Output the [x, y] coordinate of the center of the cell containing the given text.  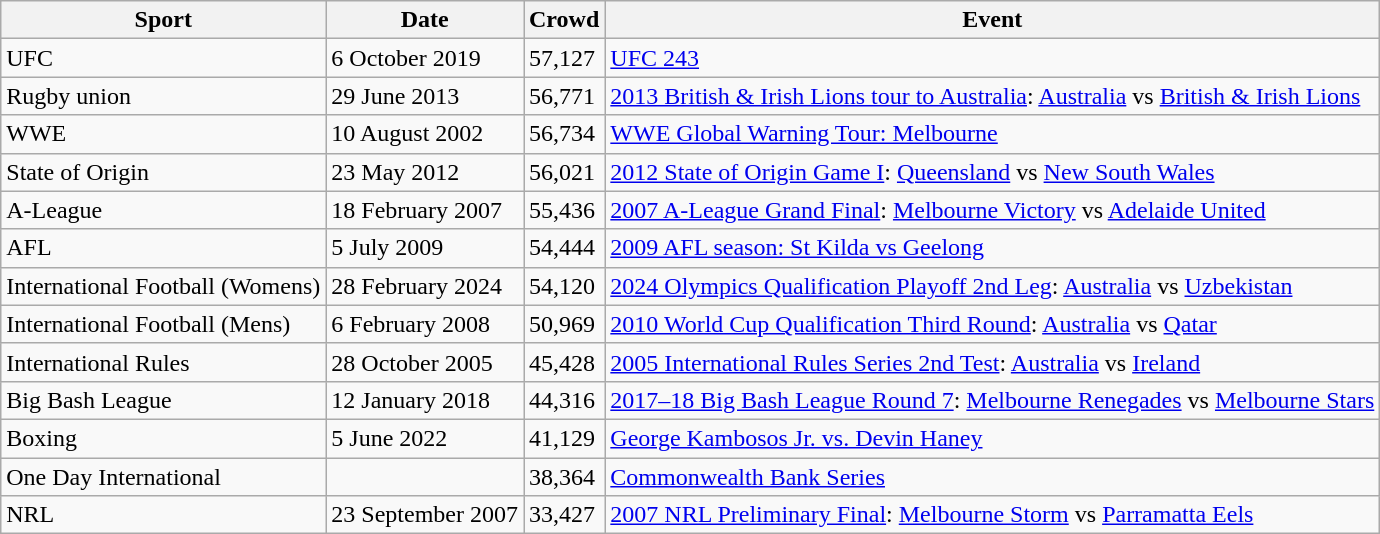
Crowd [564, 20]
38,364 [564, 477]
41,129 [564, 438]
UFC [164, 58]
2007 NRL Preliminary Final: Melbourne Storm vs Parramatta Eels [992, 515]
Commonwealth Bank Series [992, 477]
6 October 2019 [425, 58]
International Football (Womens) [164, 286]
6 February 2008 [425, 324]
28 October 2005 [425, 362]
55,436 [564, 210]
2007 A-League Grand Final: Melbourne Victory vs Adelaide United [992, 210]
28 February 2024 [425, 286]
2017–18 Big Bash League Round 7: Melbourne Renegades vs Melbourne Stars [992, 400]
33,427 [564, 515]
A-League [164, 210]
10 August 2002 [425, 134]
23 September 2007 [425, 515]
Big Bash League [164, 400]
12 January 2018 [425, 400]
44,316 [564, 400]
2013 British & Irish Lions tour to Australia: Australia vs British & Irish Lions [992, 96]
2005 International Rules Series 2nd Test: Australia vs Ireland [992, 362]
Boxing [164, 438]
State of Origin [164, 172]
50,969 [564, 324]
2024 Olympics Qualification Playoff 2nd Leg: Australia vs Uzbekistan [992, 286]
One Day International [164, 477]
18 February 2007 [425, 210]
International Rules [164, 362]
5 July 2009 [425, 248]
Sport [164, 20]
2012 State of Origin Game I: Queensland vs New South Wales [992, 172]
NRL [164, 515]
George Kambosos Jr. vs. Devin Haney [992, 438]
Rugby union [164, 96]
56,771 [564, 96]
56,021 [564, 172]
57,127 [564, 58]
56,734 [564, 134]
29 June 2013 [425, 96]
54,444 [564, 248]
UFC 243 [992, 58]
WWE [164, 134]
2009 AFL season: St Kilda vs Geelong [992, 248]
International Football (Mens) [164, 324]
AFL [164, 248]
45,428 [564, 362]
54,120 [564, 286]
23 May 2012 [425, 172]
5 June 2022 [425, 438]
WWE Global Warning Tour: Melbourne [992, 134]
Date [425, 20]
Event [992, 20]
2010 World Cup Qualification Third Round: Australia vs Qatar [992, 324]
